Extract the [x, y] coordinate from the center of the cell holding the provided text.  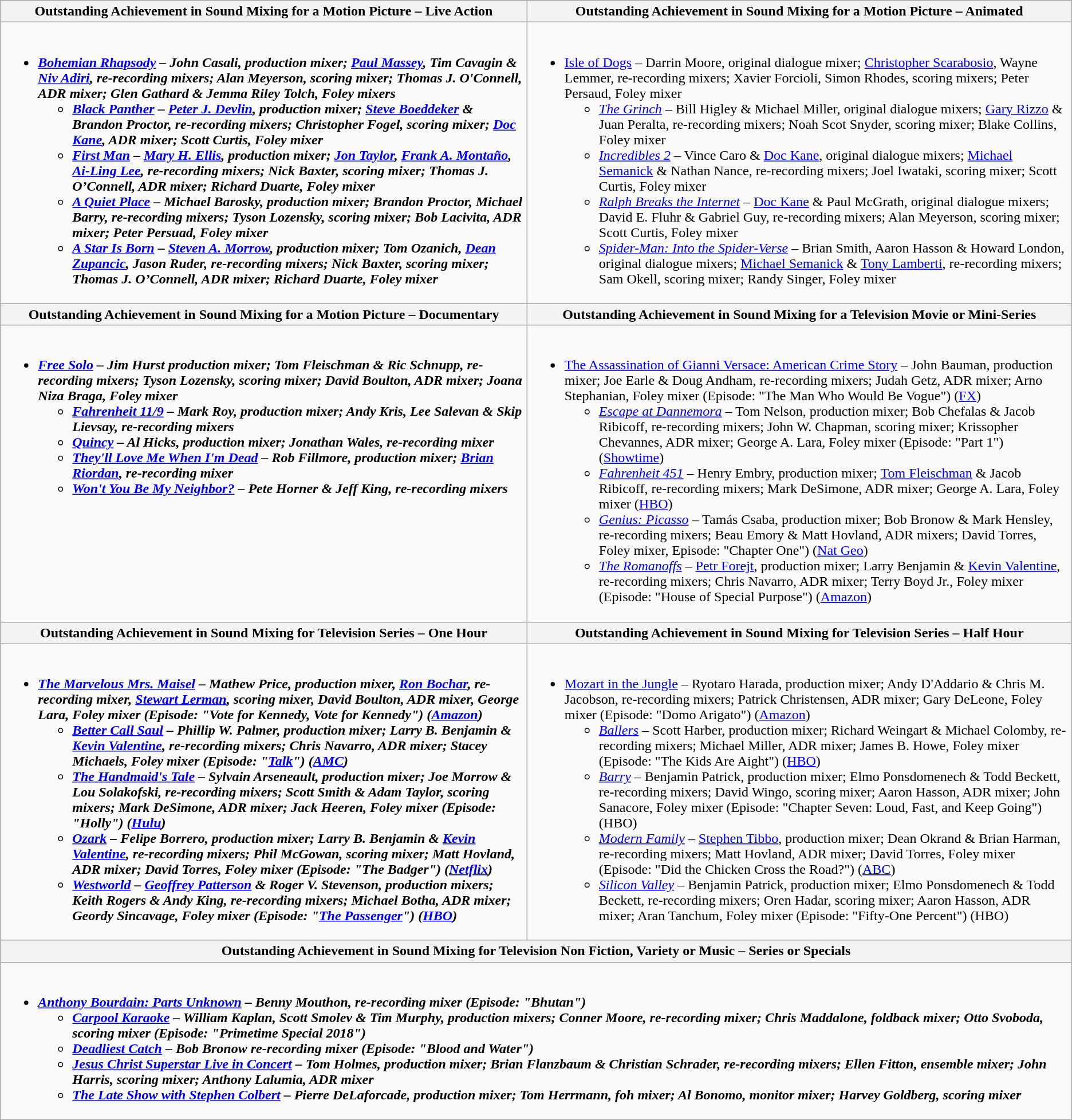
Outstanding Achievement in Sound Mixing for Television Series – Half Hour [799, 633]
Outstanding Achievement in Sound Mixing for Television Series – One Hour [264, 633]
Outstanding Achievement in Sound Mixing for Television Non Fiction, Variety or Music – Series or Specials [536, 951]
Outstanding Achievement in Sound Mixing for a Television Movie or Mini-Series [799, 314]
Outstanding Achievement in Sound Mixing for a Motion Picture – Animated [799, 11]
Outstanding Achievement in Sound Mixing for a Motion Picture – Documentary [264, 314]
Outstanding Achievement in Sound Mixing for a Motion Picture – Live Action [264, 11]
